Detect which cell encompasses the target text, then output its [X, Y] center coordinate. 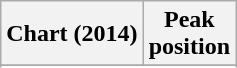
Chart (2014) [72, 34]
Peakposition [189, 34]
